Find where the given text appears and provide that cell's center as (X, Y) coordinate. 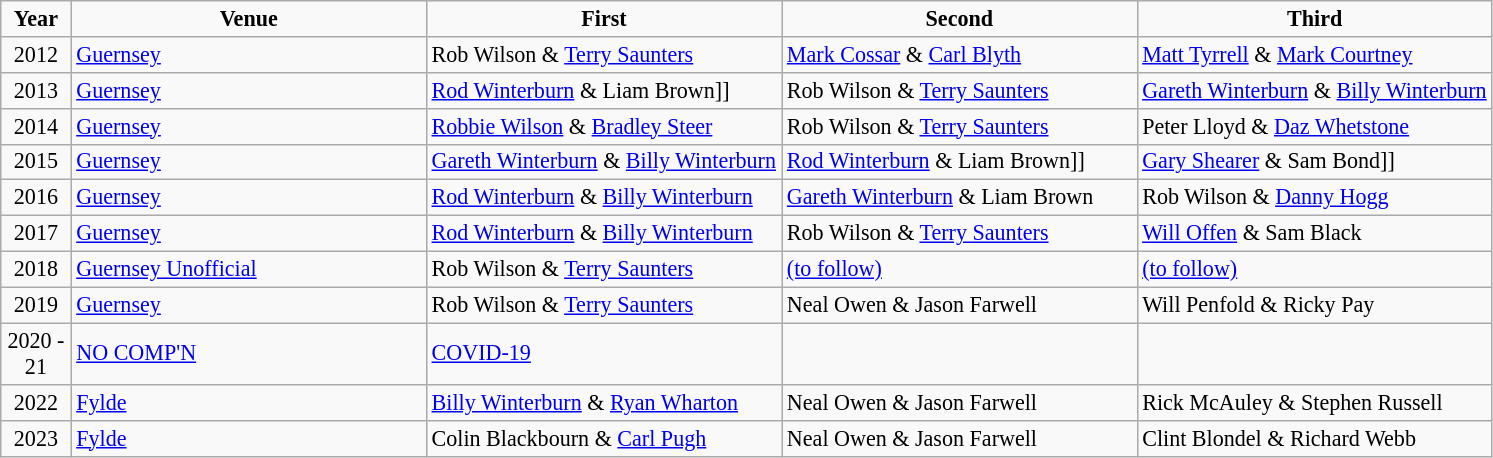
First (604, 18)
Rick McAuley & Stephen Russell (1314, 402)
Will Penfold & Ricky Pay (1314, 305)
Rob Wilson & Danny Hogg (1314, 198)
Peter Lloyd & Daz Whetstone (1314, 126)
2020 - 21 (36, 354)
2018 (36, 269)
2012 (36, 54)
2017 (36, 233)
Will Offen & Sam Black (1314, 233)
Guernsey Unofficial (248, 269)
Gareth Winterburn & Liam Brown (960, 198)
2023 (36, 438)
Venue (248, 18)
Third (1314, 18)
NO COMP'N (248, 354)
2016 (36, 198)
Gary Shearer & Sam Bond]] (1314, 162)
2013 (36, 90)
2014 (36, 126)
Mark Cossar & Carl Blyth (960, 54)
Robbie Wilson & Bradley Steer (604, 126)
2015 (36, 162)
Clint Blondel & Richard Webb (1314, 438)
Billy Winterburn & Ryan Wharton (604, 402)
Year (36, 18)
COVID-19 (604, 354)
2022 (36, 402)
Matt Tyrrell & Mark Courtney (1314, 54)
2019 (36, 305)
Second (960, 18)
Colin Blackbourn & Carl Pugh (604, 438)
